Scan for the cell matching the given text and deliver its (x, y) coordinate at center. 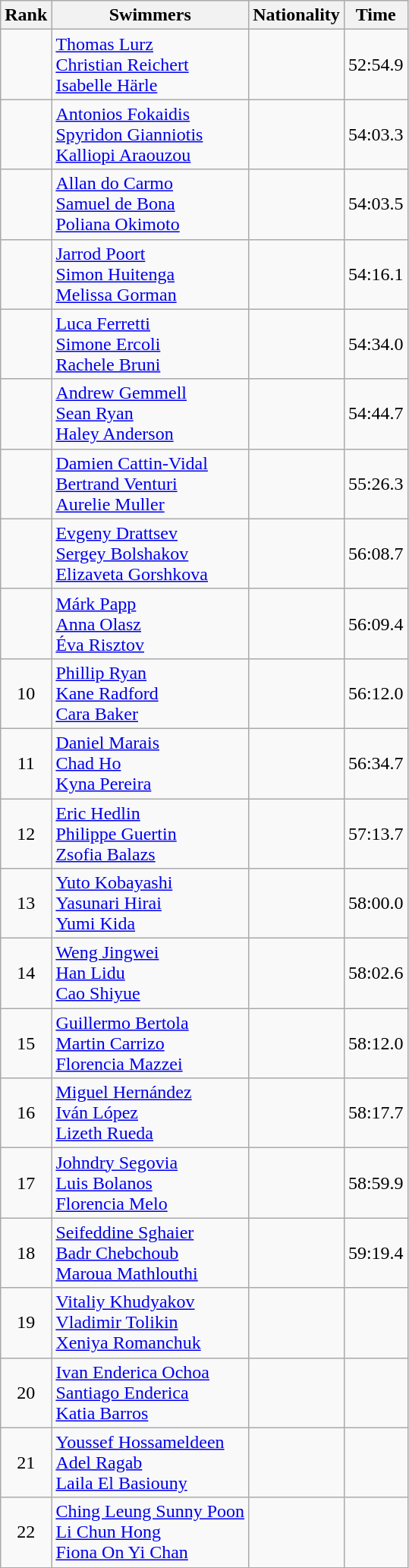
54:03.5 (376, 204)
Thomas LurzChristian ReichertIsabelle Härle (150, 65)
Youssef HossameldeenAdel RagabLaila El Basiouny (150, 1462)
19 (26, 1323)
58:17.7 (376, 1113)
54:44.7 (376, 414)
14 (26, 973)
21 (26, 1462)
Damien Cattin-VidalBertrand VenturiAurelie Muller (150, 484)
54:03.3 (376, 134)
22 (26, 1532)
11 (26, 763)
12 (26, 834)
54:16.1 (376, 274)
Vitaliy KhudyakovVladimir TolikinXeniya Romanchuk (150, 1323)
58:12.0 (376, 1043)
Andrew GemmellSean RyanHaley Anderson (150, 414)
55:26.3 (376, 484)
15 (26, 1043)
Jarrod PoortSimon HuitengaMelissa Gorman (150, 274)
56:09.4 (376, 623)
Márk PappAnna OlaszÉva Risztov (150, 623)
56:12.0 (376, 693)
Weng JingweiHan LiduCao Shiyue (150, 973)
52:54.9 (376, 65)
56:08.7 (376, 554)
Antonios FokaidisSpyridon GianniotisKalliopi Araouzou (150, 134)
Seifeddine SghaierBadr ChebchoubMaroua Mathlouthi (150, 1253)
59:19.4 (376, 1253)
Time (376, 15)
17 (26, 1183)
Johndry SegoviaLuis BolanosFlorencia Melo (150, 1183)
56:34.7 (376, 763)
Yuto KobayashiYasunari HiraiYumi Kida (150, 904)
Allan do CarmoSamuel de BonaPoliana Okimoto (150, 204)
20 (26, 1393)
13 (26, 904)
54:34.0 (376, 344)
Phillip RyanKane RadfordCara Baker (150, 693)
Luca FerrettiSimone ErcoliRachele Bruni (150, 344)
Nationality (297, 15)
58:02.6 (376, 973)
18 (26, 1253)
57:13.7 (376, 834)
16 (26, 1113)
Daniel MaraisChad HoKyna Pereira (150, 763)
Miguel HernándezIván LópezLizeth Rueda (150, 1113)
Ching Leung Sunny PoonLi Chun HongFiona On Yi Chan (150, 1532)
Evgeny DrattsevSergey BolshakovElizaveta Gorshkova (150, 554)
Eric HedlinPhilippe GuertinZsofia Balazs (150, 834)
Ivan Enderica OchoaSantiago EndericaKatia Barros (150, 1393)
Guillermo BertolaMartin CarrizoFlorencia Mazzei (150, 1043)
Rank (26, 15)
Swimmers (150, 15)
58:59.9 (376, 1183)
10 (26, 693)
58:00.0 (376, 904)
